Identify which cell holds the provided text, then report its (x, y) central coordinate. 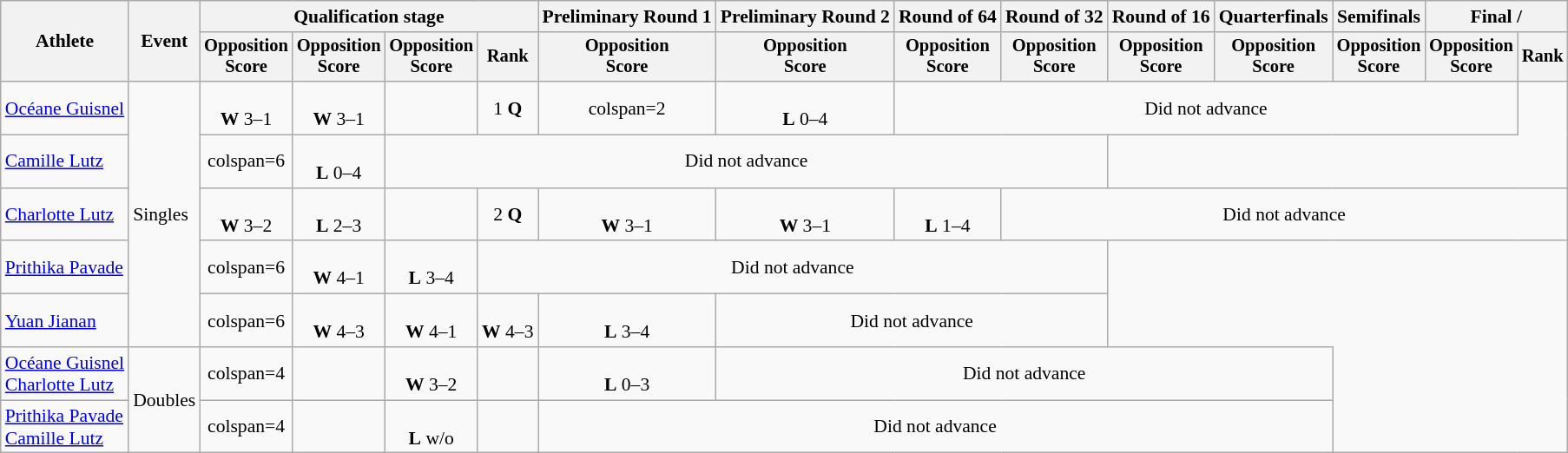
L 1–4 (948, 215)
Athlete (64, 42)
Prithika Pavade (64, 267)
Round of 32 (1054, 16)
Yuan Jianan (64, 321)
Prithika PavadeCamille Lutz (64, 427)
Semifinals (1379, 16)
Final / (1496, 16)
Round of 16 (1162, 16)
L 2–3 (339, 215)
Quarterfinals (1274, 16)
Singles (164, 214)
colspan=2 (627, 108)
Camille Lutz (64, 161)
1 Q (507, 108)
Charlotte Lutz (64, 215)
Preliminary Round 1 (627, 16)
L w/o (431, 427)
Qualification stage (368, 16)
Océane Guisnel (64, 108)
Preliminary Round 2 (806, 16)
2 Q (507, 215)
Océane GuisnelCharlotte Lutz (64, 373)
Round of 64 (948, 16)
Doubles (164, 400)
Event (164, 42)
L 0–3 (627, 373)
